Identify which cell holds the provided text, then report its [x, y] central coordinate. 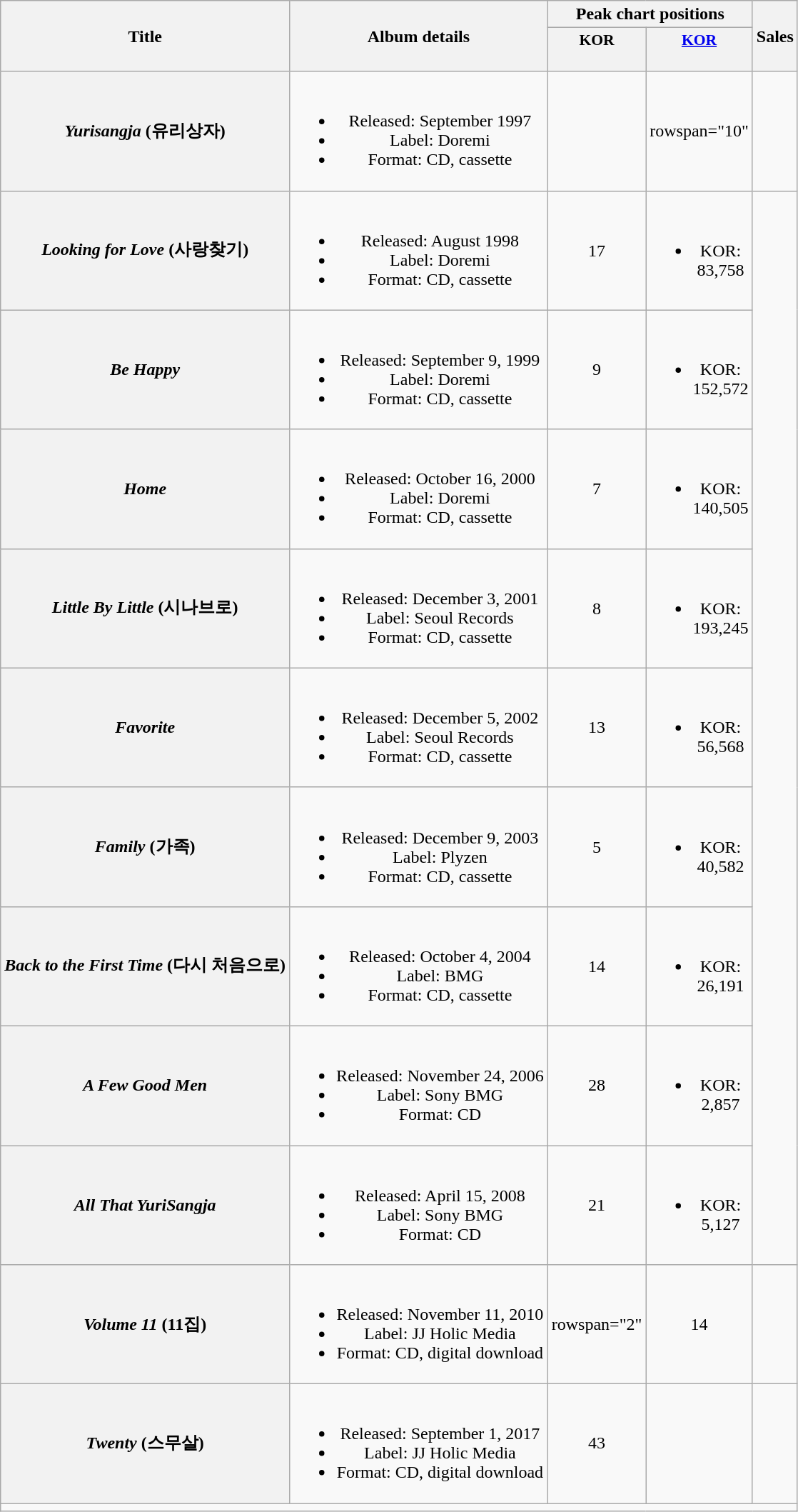
21 [597, 1206]
Twenty (스무살) [146, 1444]
rowspan="2" [597, 1324]
Released: November 24, 2006Label: Sony BMGFormat: CD [419, 1086]
Released: October 4, 2004Label: BMGFormat: CD, cassette [419, 966]
Yurisangja (유리상자) [146, 131]
KOR: 83,758 [699, 250]
13 [597, 727]
rowspan="10" [699, 131]
Little By Little (시나브로) [146, 609]
Released: September 1997Label: DoremiFormat: CD, cassette [419, 131]
17 [597, 250]
9 [597, 370]
A Few Good Men [146, 1086]
28 [597, 1086]
Be Happy [146, 370]
Sales [775, 36]
Released: September 1, 2017Label: JJ Holic MediaFormat: CD, digital download [419, 1444]
Released: October 16, 2000Label: DoremiFormat: CD, cassette [419, 489]
Looking for Love (사랑찾기) [146, 250]
7 [597, 489]
Released: November 11, 2010Label: JJ Holic MediaFormat: CD, digital download [419, 1324]
KOR: 2,857 [699, 1086]
KOR: 56,568 [699, 727]
Volume 11 (11집) [146, 1324]
Home [146, 489]
Released: August 1998Label: DoremiFormat: CD, cassette [419, 250]
KOR: 26,191 [699, 966]
KOR: 140,505 [699, 489]
KOR: 193,245 [699, 609]
Album details [419, 36]
Back to the First Time (다시 처음으로) [146, 966]
Favorite [146, 727]
Released: April 15, 2008Label: Sony BMGFormat: CD [419, 1206]
Released: December 5, 2002Label: Seoul RecordsFormat: CD, cassette [419, 727]
5 [597, 847]
All That YuriSangja [146, 1206]
Family (가족) [146, 847]
8 [597, 609]
KOR: 5,127 [699, 1206]
Released: September 9, 1999Label: DoremiFormat: CD, cassette [419, 370]
Released: December 3, 2001Label: Seoul RecordsFormat: CD, cassette [419, 609]
KOR: 40,582 [699, 847]
Peak chart positions [650, 14]
43 [597, 1444]
Title [146, 36]
Released: December 9, 2003Label: PlyzenFormat: CD, cassette [419, 847]
KOR: 152,572 [699, 370]
